Pinpoint the cell where the given text exists, returning its [x, y] midpoint coordinate. 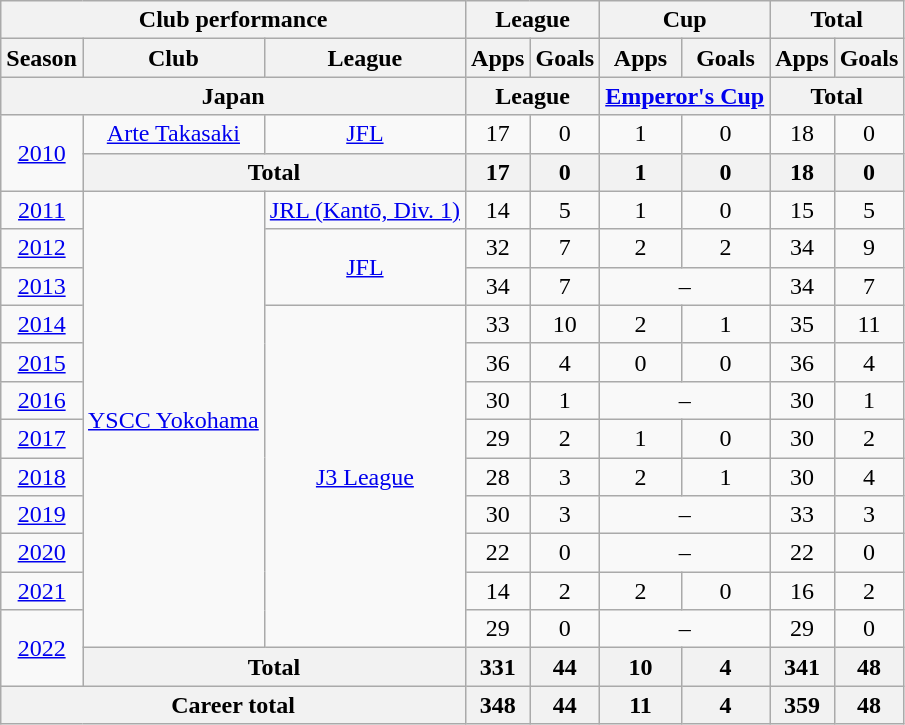
2014 [42, 324]
2021 [42, 591]
2022 [42, 648]
J3 League [364, 476]
YSCC Yokohama [173, 420]
16 [802, 591]
9 [869, 248]
Season [42, 58]
2020 [42, 553]
2018 [42, 477]
32 [498, 248]
Cup [685, 20]
2015 [42, 362]
2013 [42, 286]
341 [802, 667]
2012 [42, 248]
359 [802, 705]
Career total [234, 705]
2010 [42, 153]
331 [498, 667]
Arte Takasaki [173, 134]
348 [498, 705]
JRL (Kantō, Div. 1) [364, 210]
Japan [234, 96]
2017 [42, 438]
Club [173, 58]
35 [802, 324]
28 [498, 477]
Club performance [234, 20]
2019 [42, 515]
15 [802, 210]
2016 [42, 400]
Emperor's Cup [685, 96]
2011 [42, 210]
